Pinpoint the cell where the given text exists, returning its [x, y] midpoint coordinate. 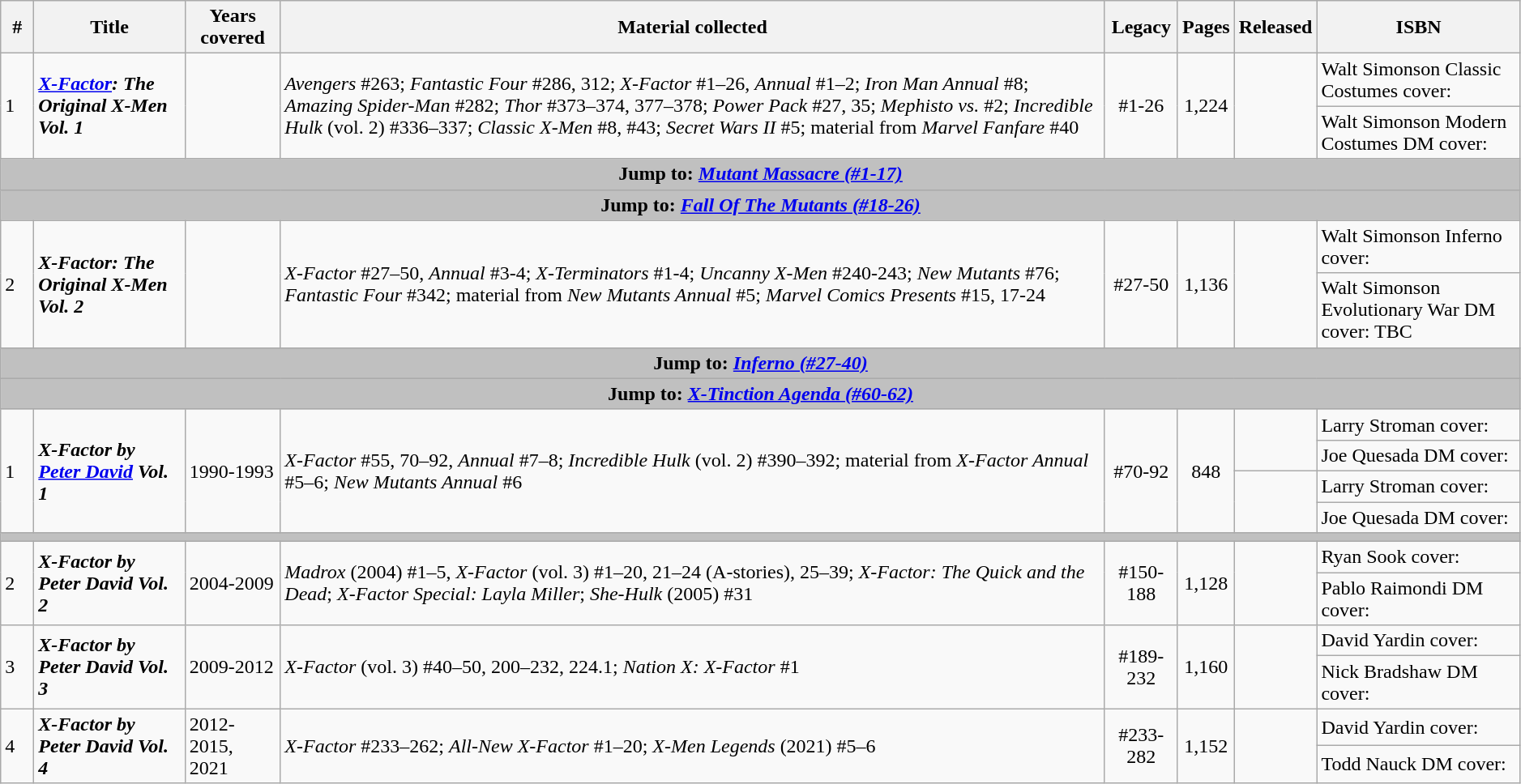
3 [18, 667]
Material collected [692, 28]
X-Factor: The Original X-Men Vol. 1 [109, 106]
2009-2012 [233, 667]
Jump to: Inferno (#27-40) [761, 363]
1990-1993 [233, 471]
X-Factor by Peter David Vol. 2 [109, 583]
Nick Bradshaw DM cover: [1418, 682]
#1-26 [1141, 106]
ISBN [1418, 28]
X-Factor (vol. 3) #40–50, 200–232, 224.1; Nation X: X-Factor #1 [692, 667]
1,224 [1206, 106]
1,160 [1206, 667]
X-Factor by Peter David Vol. 4 [109, 746]
X-Factor #233–262; All-New X-Factor #1–20; X-Men Legends (2021) #5–6 [692, 746]
Pablo Raimondi DM cover: [1418, 599]
Jump to: X-Tinction Agenda (#60-62) [761, 394]
Jump to: Mutant Massacre (#1-17) [761, 174]
#27-50 [1141, 283]
Todd Nauck DM cover: [1418, 765]
1,128 [1206, 583]
X-Factor: The Original X-Men Vol. 2 [109, 283]
#189-232 [1141, 667]
Walt Simonson Evolutionary War DM cover: TBC [1418, 310]
1,152 [1206, 746]
Walt Simonson Modern Costumes DM cover: [1418, 133]
2012-2015, 2021 [233, 746]
X-Factor by Peter David Vol. 3 [109, 667]
Years covered [233, 28]
Title [109, 28]
Released [1275, 28]
4 [18, 746]
Legacy [1141, 28]
Walt Simonson Inferno cover: [1418, 246]
Ryan Sook cover: [1418, 557]
2004-2009 [233, 583]
X-Factor by Peter David Vol. 1 [109, 471]
848 [1206, 471]
#150-188 [1141, 583]
# [18, 28]
X-Factor #55, 70–92, Annual #7–8; Incredible Hulk (vol. 2) #390–392; material from X-Factor Annual #5–6; New Mutants Annual #6 [692, 471]
Walt Simonson Classic Costumes cover: [1418, 79]
Jump to: Fall Of The Mutants (#18-26) [761, 205]
#233-282 [1141, 746]
1,136 [1206, 283]
#70-92 [1141, 471]
Pages [1206, 28]
